Determine the (x, y) coordinate at the center of the cell enclosing the given text.  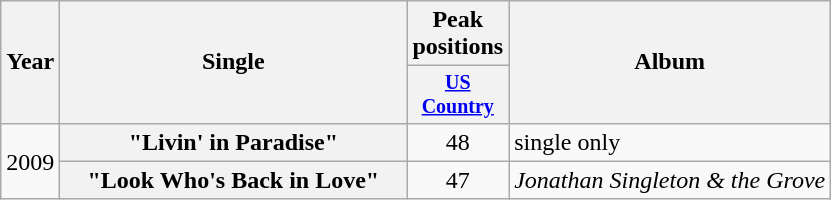
"Look Who's Back in Love" (234, 180)
2009 (30, 161)
Year (30, 62)
single only (670, 142)
Single (234, 62)
US Country (458, 94)
Jonathan Singleton & the Grove (670, 180)
Album (670, 62)
47 (458, 180)
48 (458, 142)
"Livin' in Paradise" (234, 142)
Peak positions (458, 34)
